Capture the cell that displays the provided text and extract its (X, Y) central coordinate. 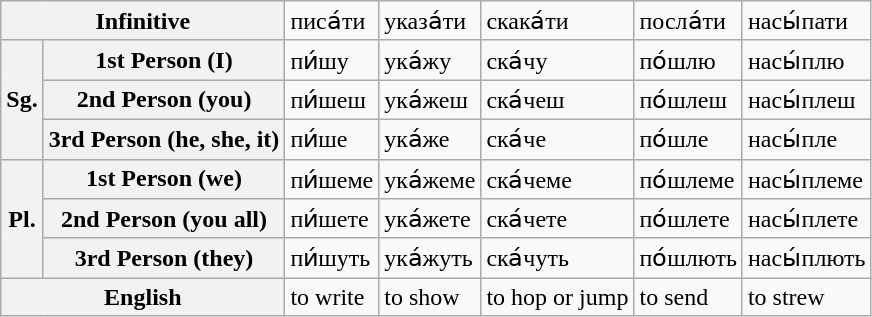
ука́жеме (430, 179)
скака́ти (558, 21)
насы́племе (806, 179)
насы́плють (806, 258)
Sg. (22, 100)
по́шле (688, 139)
по́шлють (688, 258)
1st Person (we) (164, 179)
Infinitive (143, 21)
посла́ти (688, 21)
to hop or jump (558, 297)
ука́жеш (430, 100)
ска́че (558, 139)
to show (430, 297)
ска́чете (558, 219)
пи́шеме (332, 179)
1st Person (I) (164, 60)
насы́пле (806, 139)
ука́жуть (430, 258)
насы́плете (806, 219)
Pl. (22, 218)
ука́жете (430, 219)
2nd Person (you all) (164, 219)
to write (332, 297)
ска́чу (558, 60)
по́шлеме (688, 179)
указа́ти (430, 21)
пи́шу (332, 60)
пи́шете (332, 219)
насы́пати (806, 21)
2nd Person (you) (164, 100)
to strew (806, 297)
писа́ти (332, 21)
ска́чеме (558, 179)
ска́чеш (558, 100)
насы́плеш (806, 100)
ска́чуть (558, 258)
ука́жу (430, 60)
3rd Person (he, she, it) (164, 139)
ука́же (430, 139)
насы́плю (806, 60)
по́шлеш (688, 100)
пи́ше (332, 139)
по́шлете (688, 219)
по́шлю (688, 60)
English (143, 297)
пи́шеш (332, 100)
пи́шуть (332, 258)
3rd Person (they) (164, 258)
to send (688, 297)
